Find where the given text appears and provide that cell's center as [X, Y] coordinate. 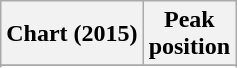
Peakposition [189, 34]
Chart (2015) [72, 34]
